From the cell containing the given text, extract its center point as (X, Y) coordinate. 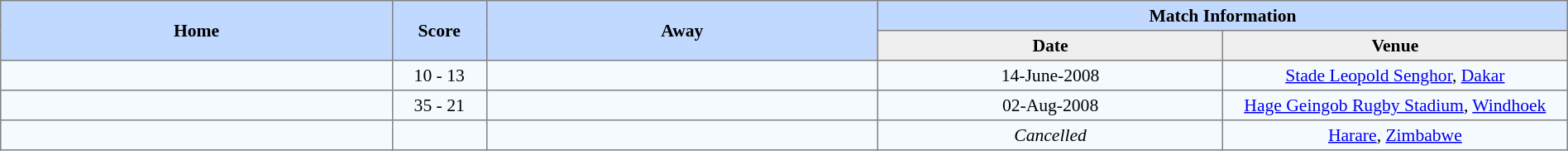
Home (197, 31)
Stade Leopold Senghor, Dakar (1394, 75)
Venue (1394, 46)
35 - 21 (439, 105)
14-June-2008 (1050, 75)
10 - 13 (439, 75)
Hage Geingob Rugby Stadium, Windhoek (1394, 105)
Away (682, 31)
Date (1050, 46)
Harare, Zimbabwe (1394, 135)
02-Aug-2008 (1050, 105)
Match Information (1223, 16)
Cancelled (1050, 135)
Score (439, 31)
